Determine the (x, y) coordinate at the center of the cell enclosing the given text.  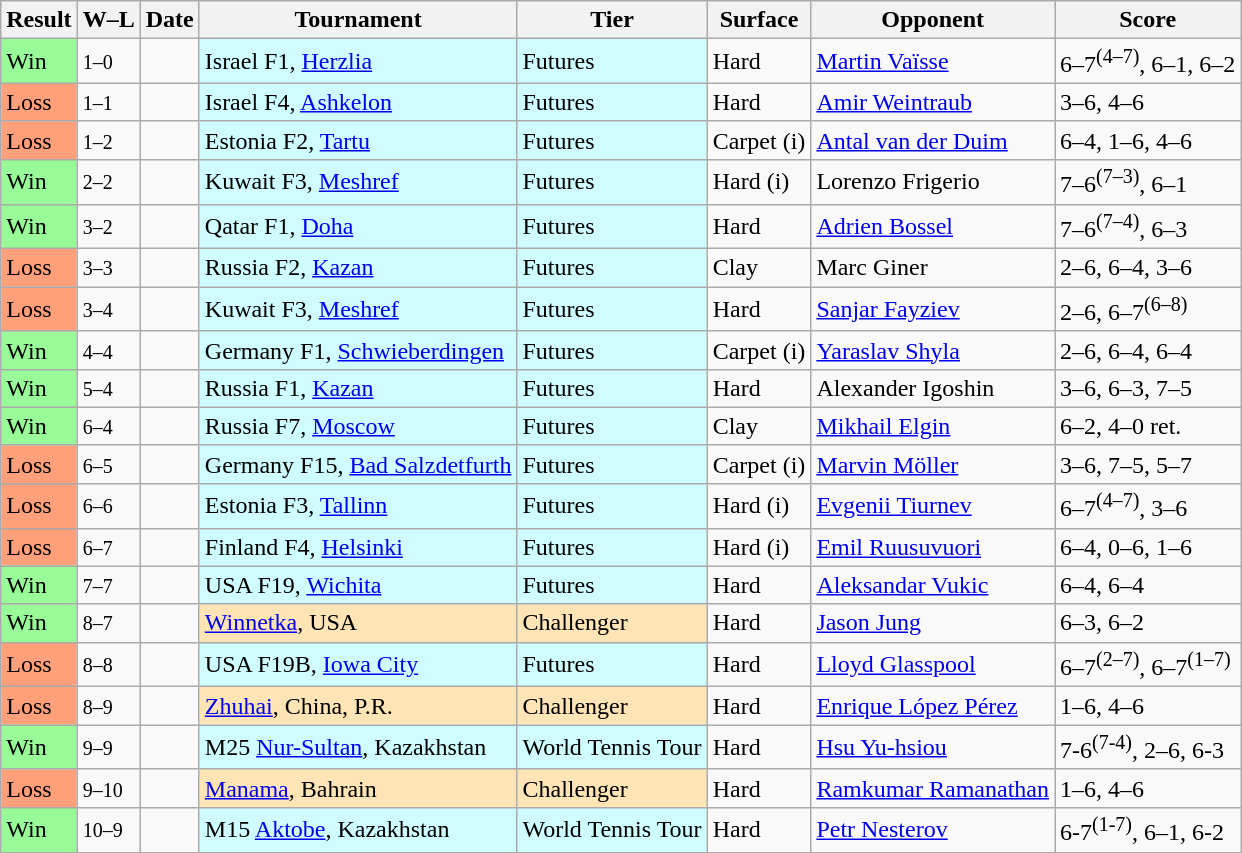
Aleksandar Vukic (933, 585)
M25 Nur-Sultan, Kazakhstan (358, 748)
6–4, 0–6, 1–6 (1147, 547)
8–9 (108, 706)
Date (170, 20)
Winnetka, USA (358, 623)
9–10 (108, 788)
Tier (612, 20)
Ramkumar Ramanathan (933, 788)
Marc Giner (933, 268)
6–2, 4–0 ret. (1147, 426)
USA F19B, Iowa City (358, 664)
3–6, 4–6 (1147, 102)
Germany F1, Schwieberdingen (358, 350)
6–6 (108, 506)
Alexander Igoshin (933, 388)
Finland F4, Helsinki (358, 547)
Israel F1, Herzlia (358, 62)
Manama, Bahrain (358, 788)
8–7 (108, 623)
2–6, 6–4, 6–4 (1147, 350)
6–4, 1–6, 4–6 (1147, 140)
Germany F15, Bad Salzdetfurth (358, 464)
Jason Jung (933, 623)
6-7(1-7), 6–1, 6-2 (1147, 830)
Emil Ruusuvuori (933, 547)
Result (39, 20)
6–7 (108, 547)
6–7(4–7), 3–6 (1147, 506)
9–9 (108, 748)
Mikhail Elgin (933, 426)
10–9 (108, 830)
Surface (759, 20)
6–5 (108, 464)
1–0 (108, 62)
M15 Aktobe, Kazakhstan (358, 830)
Marvin Möller (933, 464)
Martin Vaïsse (933, 62)
1–1 (108, 102)
Lorenzo Frigerio (933, 182)
4–4 (108, 350)
2–2 (108, 182)
Enrique López Pérez (933, 706)
USA F19, Wichita (358, 585)
Sanjar Fayziev (933, 310)
6–7(4–7), 6–1, 6–2 (1147, 62)
8–8 (108, 664)
Antal van der Duim (933, 140)
6–4 (108, 426)
3–3 (108, 268)
Zhuhai, China, P.R. (358, 706)
7–7 (108, 585)
Score (1147, 20)
Amir Weintraub (933, 102)
2–6, 6–4, 3–6 (1147, 268)
Adrien Bossel (933, 226)
Hsu Yu-hsiou (933, 748)
3–6, 6–3, 7–5 (1147, 388)
6–4, 6–4 (1147, 585)
Petr Nesterov (933, 830)
Estonia F2, Tartu (358, 140)
Russia F7, Moscow (358, 426)
3–6, 7–5, 5–7 (1147, 464)
Russia F2, Kazan (358, 268)
5–4 (108, 388)
Opponent (933, 20)
6–7(2–7), 6–7(1–7) (1147, 664)
1–2 (108, 140)
3–2 (108, 226)
7–6(7–4), 6–3 (1147, 226)
7-6(7-4), 2–6, 6-3 (1147, 748)
Tournament (358, 20)
Russia F1, Kazan (358, 388)
6–3, 6–2 (1147, 623)
Qatar F1, Doha (358, 226)
W–L (108, 20)
Evgenii Tiurnev (933, 506)
Lloyd Glasspool (933, 664)
7–6(7–3), 6–1 (1147, 182)
2–6, 6–7(6–8) (1147, 310)
Estonia F3, Tallinn (358, 506)
Yaraslav Shyla (933, 350)
3–4 (108, 310)
Israel F4, Ashkelon (358, 102)
